Return the (X, Y) coordinate for the center point of the cell that contains the specified text.  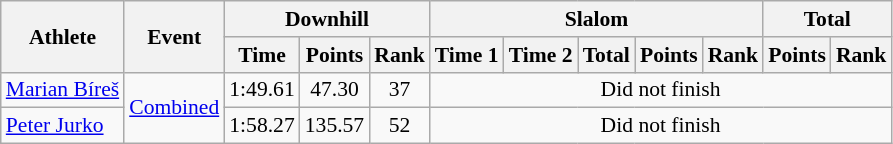
Slalom (596, 19)
47.30 (334, 90)
1:58.27 (262, 126)
Time (262, 55)
1:49.61 (262, 90)
Athlete (62, 36)
Marian Bíreš (62, 90)
Time 1 (467, 55)
37 (400, 90)
135.57 (334, 126)
Event (174, 36)
52 (400, 126)
Downhill (327, 19)
Combined (174, 108)
Time 2 (541, 55)
Peter Jurko (62, 126)
